Return the (x, y) coordinate for the center point of the cell that contains the specified text.  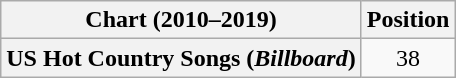
38 (408, 58)
Position (408, 20)
US Hot Country Songs (Billboard) (181, 58)
Chart (2010–2019) (181, 20)
